Return the [x, y] coordinate for the center point of the cell that contains the specified text.  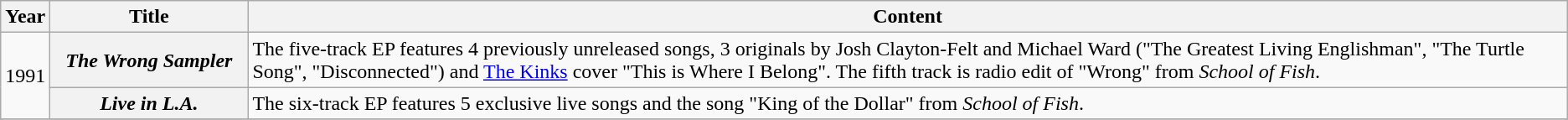
Year [25, 17]
Title [149, 17]
Live in L.A. [149, 103]
1991 [25, 76]
Content [908, 17]
The six-track EP features 5 exclusive live songs and the song "King of the Dollar" from School of Fish. [908, 103]
The Wrong Sampler [149, 60]
